Return [X, Y] of the center of cell containing provided text 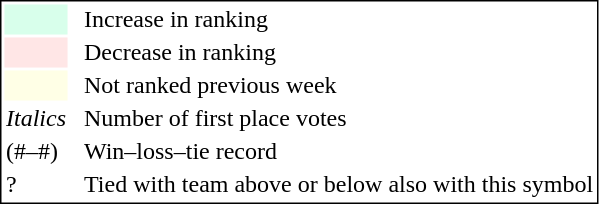
Number of first place votes [338, 119]
Tied with team above or below also with this symbol [338, 185]
Win–loss–tie record [338, 151]
Increase in ranking [338, 19]
? [36, 185]
(#–#) [36, 151]
Italics [36, 119]
Not ranked previous week [338, 85]
Decrease in ranking [338, 53]
